Pinpoint the cell where the given text exists, returning its (X, Y) midpoint coordinate. 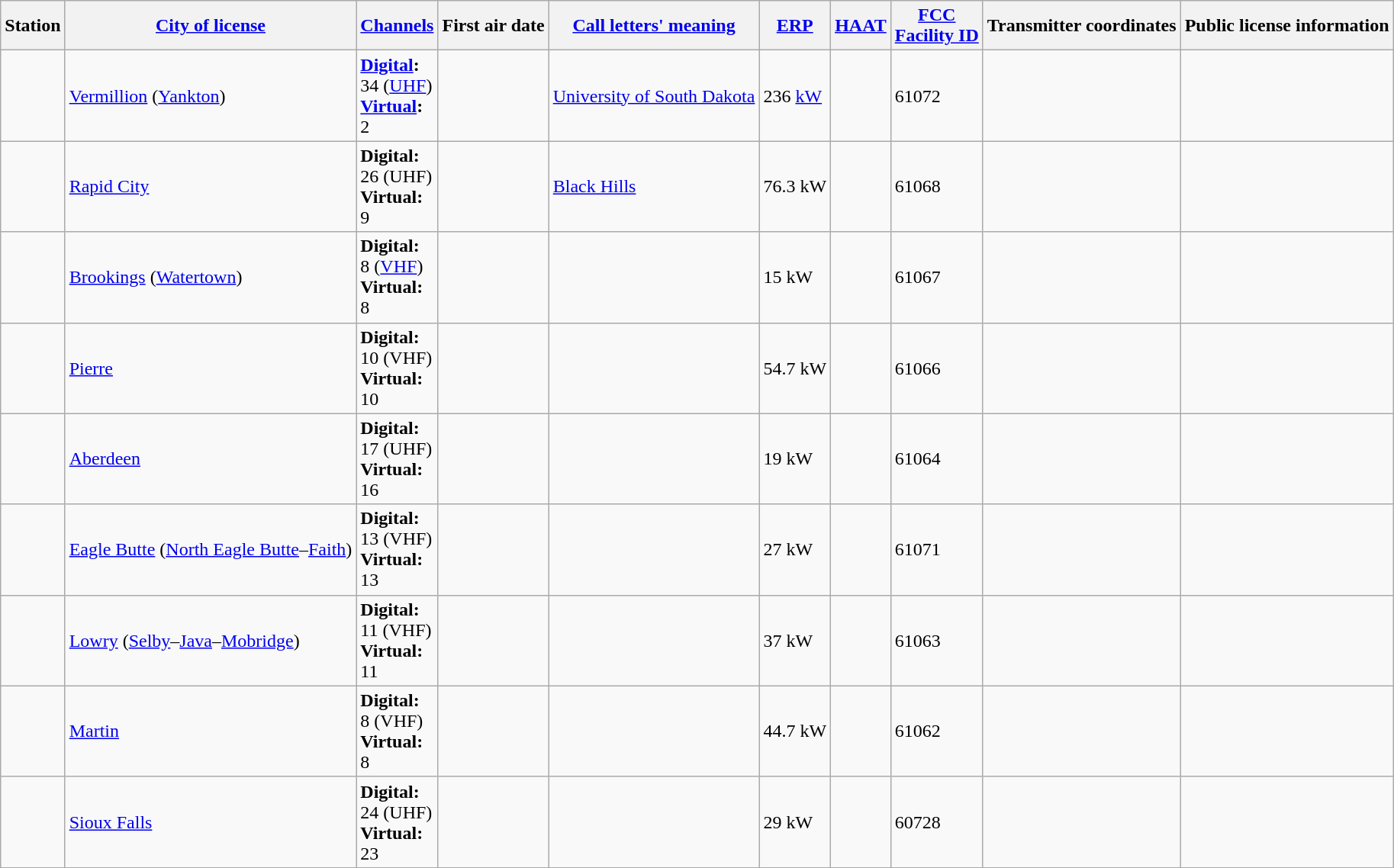
236 kW (795, 96)
Station (33, 26)
61063 (937, 641)
60728 (937, 822)
First air date (493, 26)
19 kW (795, 459)
Digital:24 (UHF)Virtual:23 (397, 822)
Rapid City (211, 186)
Digital:11 (VHF)Virtual:11 (397, 641)
Eagle Butte (North Eagle Butte–Faith) (211, 549)
Transmitter coordinates (1082, 26)
Digital:10 (VHF)Virtual:10 (397, 368)
61066 (937, 368)
61062 (937, 731)
ERP (795, 26)
HAAT (861, 26)
15 kW (795, 278)
Lowry (Selby–Java–Mobridge) (211, 641)
Digital:17 (UHF)Virtual:16 (397, 459)
44.7 kW (795, 731)
61067 (937, 278)
University of South Dakota (654, 96)
Sioux Falls (211, 822)
Digital:26 (UHF)Virtual:9 (397, 186)
27 kW (795, 549)
Black Hills (654, 186)
Martin (211, 731)
Pierre (211, 368)
61068 (937, 186)
Vermillion (Yankton) (211, 96)
61071 (937, 549)
Brookings (Watertown) (211, 278)
Channels (397, 26)
City of license (211, 26)
Digital:34 (UHF)Virtual:2 (397, 96)
76.3 kW (795, 186)
Public license information (1286, 26)
Digital:13 (VHF)Virtual:13 (397, 549)
Aberdeen (211, 459)
Call letters' meaning (654, 26)
29 kW (795, 822)
61064 (937, 459)
FCCFacility ID (937, 26)
37 kW (795, 641)
54.7 kW (795, 368)
61072 (937, 96)
